Detect which cell encompasses the target text, then output its (X, Y) center coordinate. 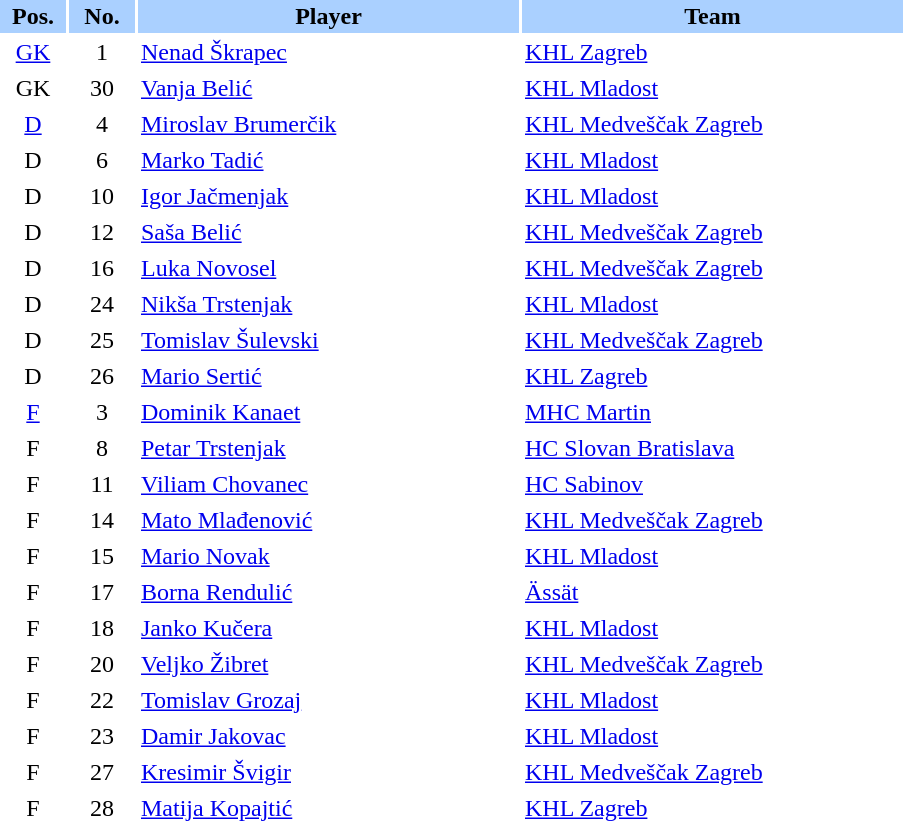
22 (102, 700)
Igor Jačmenjak (328, 196)
27 (102, 772)
20 (102, 664)
Mario Novak (328, 556)
24 (102, 304)
Dominik Kanaet (328, 412)
Vanja Belić (328, 88)
3 (102, 412)
4 (102, 124)
Saša Belić (328, 232)
No. (102, 16)
Viliam Chovanec (328, 484)
15 (102, 556)
1 (102, 52)
Tomislav Šulevski (328, 340)
14 (102, 520)
MHC Martin (712, 412)
16 (102, 268)
Team (712, 16)
17 (102, 592)
Luka Novosel (328, 268)
18 (102, 628)
23 (102, 736)
Pos. (33, 16)
Nikša Trstenjak (328, 304)
Janko Kučera (328, 628)
HC Sabinov (712, 484)
30 (102, 88)
HC Slovan Bratislava (712, 448)
8 (102, 448)
Tomislav Grozaj (328, 700)
Borna Rendulić (328, 592)
10 (102, 196)
Marko Tadić (328, 160)
Ässät (712, 592)
Kresimir Švigir (328, 772)
Player (328, 16)
6 (102, 160)
11 (102, 484)
Mato Mlađenović (328, 520)
26 (102, 376)
12 (102, 232)
Mario Sertić (328, 376)
25 (102, 340)
Veljko Žibret (328, 664)
Petar Trstenjak (328, 448)
Nenad Škrapec (328, 52)
Damir Jakovac (328, 736)
Miroslav Brumerčik (328, 124)
